Scan for the cell matching the given text and deliver its [X, Y] coordinate at center. 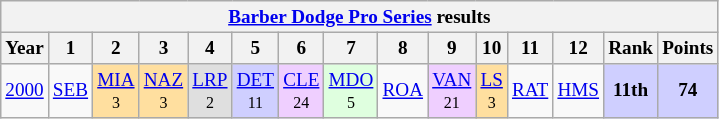
HMS [578, 91]
VAN21 [452, 91]
CLE24 [302, 91]
74 [688, 91]
MDO5 [351, 91]
RAT [530, 91]
Barber Dodge Pro Series results [360, 17]
MIA3 [116, 91]
Points [688, 48]
10 [492, 48]
6 [302, 48]
SEB [70, 91]
LS3 [492, 91]
Rank [631, 48]
NAZ3 [164, 91]
12 [578, 48]
1 [70, 48]
DET11 [255, 91]
9 [452, 48]
2 [116, 48]
4 [210, 48]
5 [255, 48]
11 [530, 48]
2000 [25, 91]
11th [631, 91]
Year [25, 48]
8 [403, 48]
LRP2 [210, 91]
3 [164, 48]
ROA [403, 91]
7 [351, 48]
